Pinpoint the cell where the given text exists, returning its [X, Y] midpoint coordinate. 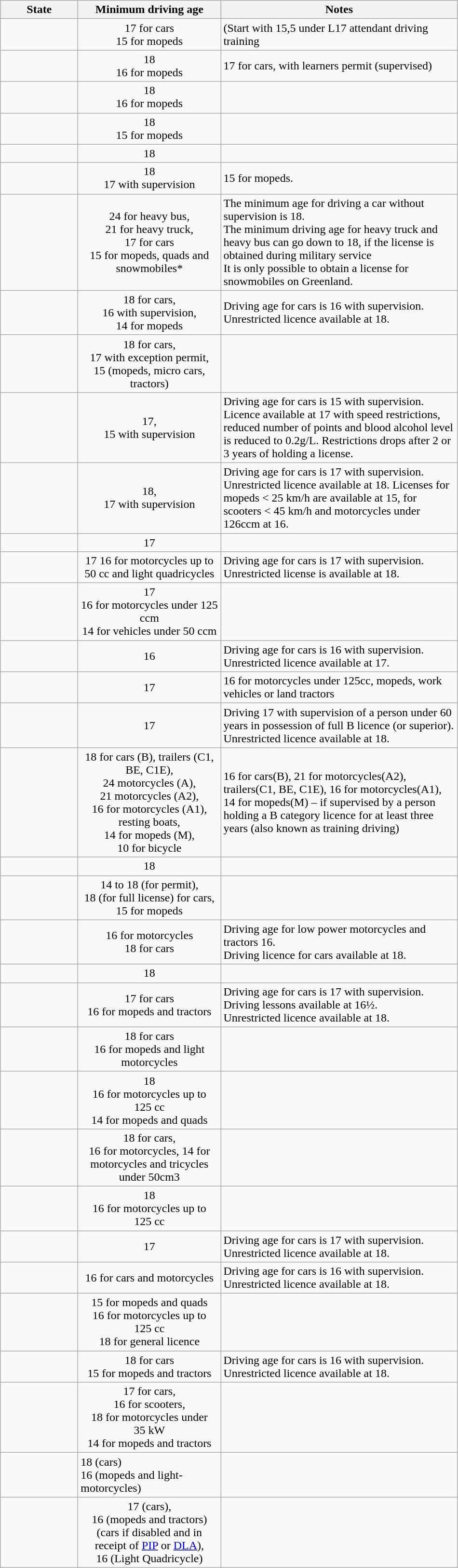
Driving age for low power motorcycles and tractors 16.Driving licence for cars available at 18. [339, 942]
18 for cars16 for mopeds and light motorcycles [149, 1049]
Notes [339, 10]
16 for motorcycles18 for cars [149, 942]
Driving age for cars is 16 with supervision.Unrestricted licence available at 17. [339, 656]
(Start with 15,5 under L17 attendant driving training [339, 35]
17 for cars16 for mopeds and tractors [149, 1005]
16 for cars and motorcycles [149, 1278]
16 for motorcycles under 125cc, mopeds, work vehicles or land tractors [339, 688]
Driving 17 with supervision of a person under 60 years in possession of full B licence (or superior).Unrestricted licence available at 18. [339, 725]
Driving age for cars is 17 with supervision.Unrestricted licence available at 18. [339, 1246]
17 for cars, with learners permit (supervised) [339, 66]
18,17 with supervision [149, 498]
17 for cars,16 for scooters,18 for motorcycles under 35 kW14 for mopeds and tractors [149, 1418]
Minimum driving age [149, 10]
1815 for mopeds [149, 128]
17 for cars15 for mopeds [149, 35]
1716 for motorcycles under 125 ccm14 for vehicles under 50 ccm [149, 612]
18 for cars,16 with supervision,14 for mopeds [149, 313]
Driving age for cars is 17 with supervision.Unrestricted license is available at 18. [339, 567]
15 for mopeds and quads 16 for motorcycles up to 125 cc 18 for general licence [149, 1323]
18 for cars,17 with exception permit,15 (mopeds, micro cars, tractors) [149, 364]
17 (cars),16 (mopeds and tractors) (cars if disabled and in receipt of PIP or DLA),16 (Light Quadricycle) [149, 1532]
Driving age for cars is 16 with supervision. Unrestricted licence available at 18. [339, 313]
16 [149, 656]
Driving age for cars is 17 with supervision.Driving lessons available at 16½.Unrestricted licence available at 18. [339, 1005]
17 16 for motorcycles up to 50 cc and light quadricycles [149, 567]
17,15 with supervision [149, 427]
1816 for motorcycles up to 125 cc [149, 1208]
18 for cars15 for mopeds and tractors [149, 1367]
1816 for motorcycles up to 125 cc14 for mopeds and quads [149, 1100]
1817 with supervision [149, 178]
24 for heavy bus,21 for heavy truck,17 for cars15 for mopeds, quads and snowmobiles* [149, 242]
14 to 18 (for permit),18 (for full license) for cars,15 for mopeds [149, 898]
18 (cars)16 (mopeds and light-motorcycles) [149, 1475]
18 for cars,16 for motorcycles, 14 for motorcycles and tricycles under 50cm3 [149, 1158]
State [40, 10]
15 for mopeds. [339, 178]
